Determine the (x, y) coordinate at the center of the cell enclosing the given text.  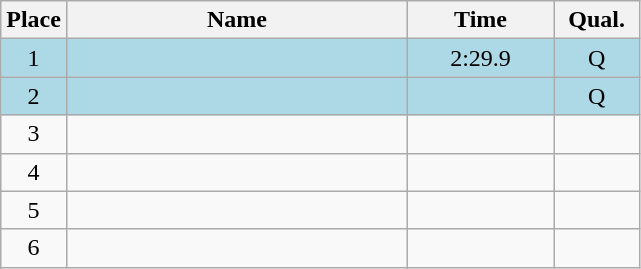
4 (34, 172)
1 (34, 58)
Place (34, 20)
Time (481, 20)
Name (236, 20)
Qual. (597, 20)
3 (34, 134)
2 (34, 96)
2:29.9 (481, 58)
6 (34, 248)
5 (34, 210)
